Scan for the cell matching the given text and deliver its (X, Y) coordinate at center. 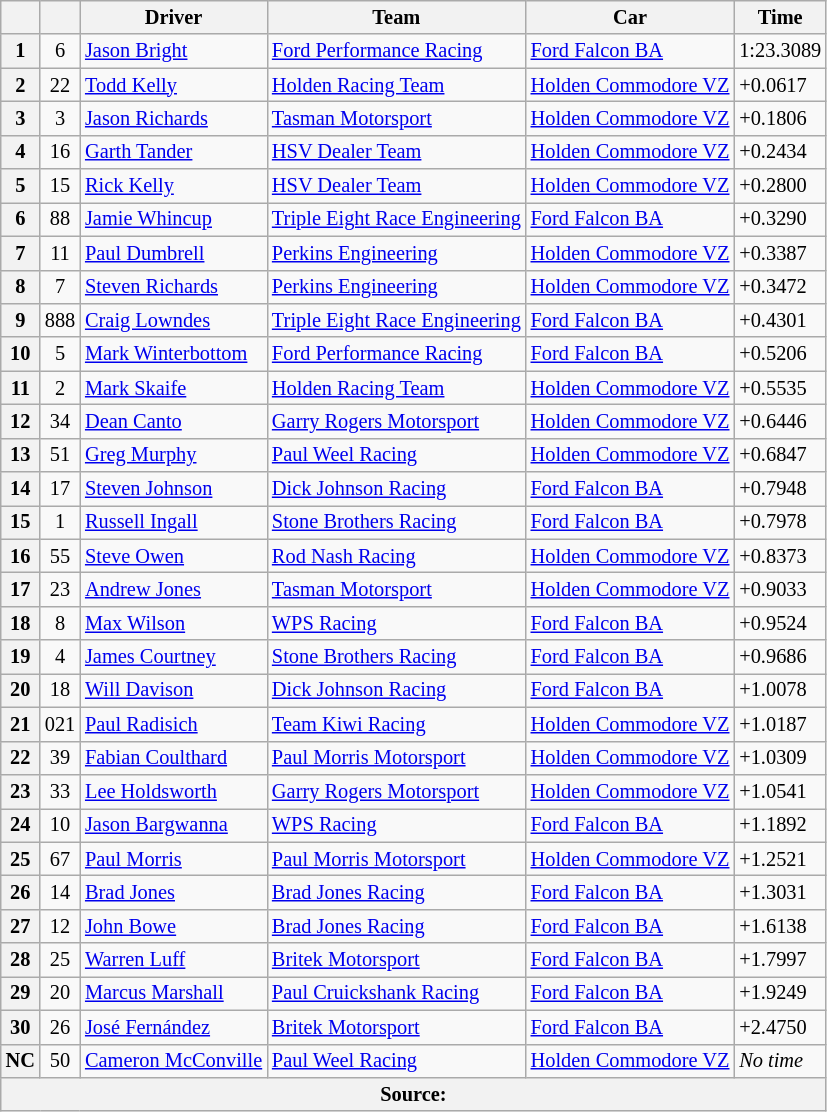
+0.8373 (780, 556)
888 (60, 320)
Jason Bargwanna (174, 825)
Mark Skaife (174, 388)
+1.1892 (780, 825)
Warren Luff (174, 960)
21 (20, 724)
Dean Canto (174, 421)
James Courtney (174, 657)
Rick Kelly (174, 186)
José Fernández (174, 1027)
Mark Winterbottom (174, 354)
+0.6847 (780, 455)
1:23.3089 (780, 51)
NC (20, 1061)
+0.3472 (780, 287)
Lee Holdsworth (174, 791)
Jason Richards (174, 118)
+0.4301 (780, 320)
19 (20, 657)
Jamie Whincup (174, 219)
33 (60, 791)
Paul Morris (174, 859)
Fabian Coulthard (174, 758)
55 (60, 556)
Cameron McConville (174, 1061)
+0.2800 (780, 186)
Time (780, 17)
28 (20, 960)
+0.1806 (780, 118)
+0.5206 (780, 354)
+1.0187 (780, 724)
Steven Richards (174, 287)
34 (60, 421)
Paul Radisich (174, 724)
+1.3031 (780, 892)
+0.5535 (780, 388)
24 (20, 825)
29 (20, 993)
021 (60, 724)
Paul Cruickshank Racing (396, 993)
Team (396, 17)
Marcus Marshall (174, 993)
+0.2434 (780, 152)
Will Davison (174, 690)
Car (630, 17)
+0.7978 (780, 522)
67 (60, 859)
30 (20, 1027)
+0.7948 (780, 489)
Todd Kelly (174, 85)
Source: (414, 1094)
+1.7997 (780, 960)
50 (60, 1061)
Steven Johnson (174, 489)
+1.0309 (780, 758)
+1.0541 (780, 791)
+0.3387 (780, 253)
Steve Owen (174, 556)
9 (20, 320)
Team Kiwi Racing (396, 724)
27 (20, 926)
+1.6138 (780, 926)
Jason Bright (174, 51)
+0.9033 (780, 589)
+1.2521 (780, 859)
Driver (174, 17)
13 (20, 455)
+0.3290 (780, 219)
No time (780, 1061)
+0.0617 (780, 85)
Greg Murphy (174, 455)
Paul Dumbrell (174, 253)
Andrew Jones (174, 589)
Max Wilson (174, 623)
Craig Lowndes (174, 320)
+1.0078 (780, 690)
John Bowe (174, 926)
+0.9686 (780, 657)
+2.4750 (780, 1027)
+1.9249 (780, 993)
Garth Tander (174, 152)
88 (60, 219)
51 (60, 455)
+0.9524 (780, 623)
+0.6446 (780, 421)
Russell Ingall (174, 522)
Rod Nash Racing (396, 556)
Brad Jones (174, 892)
39 (60, 758)
